Return the (X, Y) coordinate for the center point of the cell that contains the specified text.  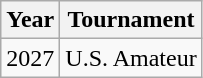
U.S. Amateur (131, 58)
Tournament (131, 20)
2027 (30, 58)
Year (30, 20)
